Capture the cell that displays the provided text and extract its [x, y] central coordinate. 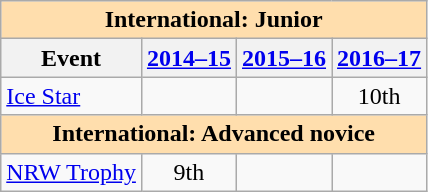
2014–15 [188, 58]
Event [72, 58]
2016–17 [380, 58]
NRW Trophy [72, 172]
2015–16 [284, 58]
10th [380, 96]
9th [188, 172]
International: Junior [214, 20]
International: Advanced novice [214, 134]
Ice Star [72, 96]
